Scan for the cell matching the given text and deliver its [x, y] coordinate at center. 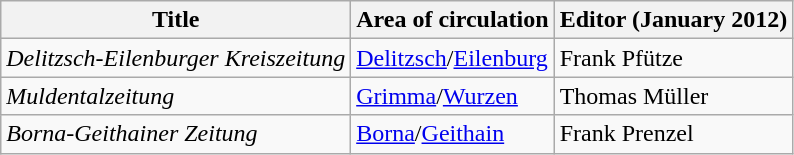
Frank Prenzel [674, 134]
Area of circulation [452, 20]
Delitzsch-Eilenburger Kreiszeitung [176, 58]
Editor (January 2012) [674, 20]
Borna/Geithain [452, 134]
Delitzsch/Eilenburg [452, 58]
Borna-Geithainer Zeitung [176, 134]
Muldentalzeitung [176, 96]
Title [176, 20]
Thomas Müller [674, 96]
Grimma/Wurzen [452, 96]
Frank Pfütze [674, 58]
